Determine the [X, Y] coordinate at the center of the cell enclosing the given text.  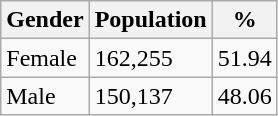
48.06 [244, 96]
51.94 [244, 58]
Male [45, 96]
162,255 [150, 58]
150,137 [150, 96]
Gender [45, 20]
Population [150, 20]
% [244, 20]
Female [45, 58]
